Search for the cell housing the specified text and yield its [x, y] center coordinate. 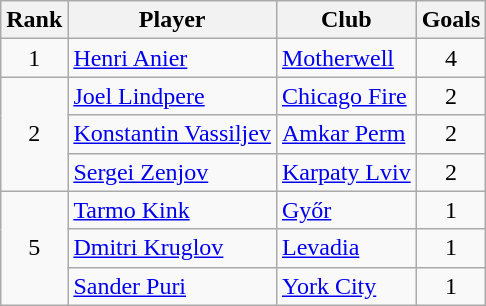
Rank [34, 20]
Motherwell [346, 58]
Player [172, 20]
Levadia [346, 248]
Dmitri Kruglov [172, 248]
Chicago Fire [346, 96]
Tarmo Kink [172, 210]
Henri Anier [172, 58]
5 [34, 248]
Karpaty Lviv [346, 172]
Győr [346, 210]
Konstantin Vassiljev [172, 134]
Sergei Zenjov [172, 172]
Goals [451, 20]
4 [451, 58]
Amkar Perm [346, 134]
Joel Lindpere [172, 96]
York City [346, 286]
Club [346, 20]
Sander Puri [172, 286]
